Search for the cell housing the specified text and yield its [x, y] center coordinate. 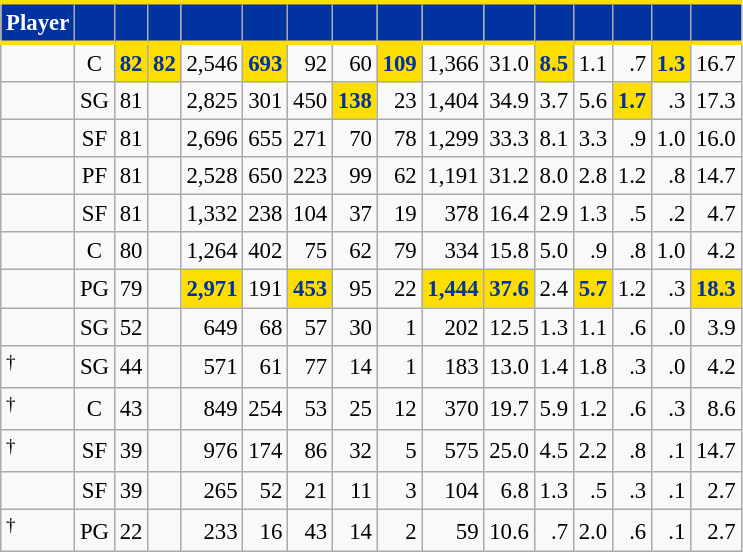
99 [354, 176]
4.7 [716, 214]
78 [400, 139]
44 [130, 366]
68 [266, 327]
976 [212, 451]
2.9 [554, 214]
6.8 [509, 491]
31.0 [509, 62]
8.5 [554, 62]
571 [212, 366]
25.0 [509, 451]
334 [453, 251]
1,404 [453, 101]
174 [266, 451]
23 [400, 101]
.2 [672, 214]
12 [400, 408]
378 [453, 214]
16 [266, 530]
233 [212, 530]
650 [266, 176]
16.4 [509, 214]
70 [354, 139]
86 [310, 451]
2,971 [212, 289]
34.9 [509, 101]
1,332 [212, 214]
21 [310, 491]
25 [354, 408]
32 [354, 451]
2,546 [212, 62]
13.0 [509, 366]
223 [310, 176]
649 [212, 327]
4.5 [554, 451]
1,264 [212, 251]
2,825 [212, 101]
37.6 [509, 289]
109 [400, 62]
19.7 [509, 408]
60 [354, 62]
2,696 [212, 139]
202 [453, 327]
8.0 [554, 176]
Player [38, 22]
2.0 [592, 530]
265 [212, 491]
2,528 [212, 176]
57 [310, 327]
370 [453, 408]
1.8 [592, 366]
5.7 [592, 289]
3.9 [716, 327]
5.9 [554, 408]
1,191 [453, 176]
450 [310, 101]
77 [310, 366]
8.1 [554, 139]
1.4 [554, 366]
95 [354, 289]
5.0 [554, 251]
238 [266, 214]
31.2 [509, 176]
11 [354, 491]
59 [453, 530]
5.6 [592, 101]
254 [266, 408]
30 [354, 327]
17.3 [716, 101]
80 [130, 251]
37 [354, 214]
PF [95, 176]
575 [453, 451]
2.2 [592, 451]
16.7 [716, 62]
19 [400, 214]
138 [354, 101]
3.7 [554, 101]
191 [266, 289]
2 [400, 530]
402 [266, 251]
33.3 [509, 139]
1,299 [453, 139]
16.0 [716, 139]
1,366 [453, 62]
18.3 [716, 289]
2.4 [554, 289]
2.8 [592, 176]
5 [400, 451]
12.5 [509, 327]
183 [453, 366]
3.3 [592, 139]
15.8 [509, 251]
1.7 [632, 101]
75 [310, 251]
693 [266, 62]
849 [212, 408]
271 [310, 139]
8.6 [716, 408]
61 [266, 366]
655 [266, 139]
453 [310, 289]
10.6 [509, 530]
1,444 [453, 289]
301 [266, 101]
92 [310, 62]
3 [400, 491]
53 [310, 408]
